Provide the [x, y] coordinate of the cell's center where the given text is located.  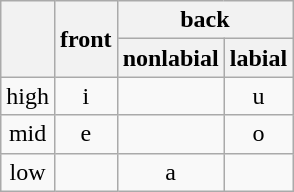
mid [28, 134]
front [86, 39]
low [28, 172]
u [258, 96]
o [258, 134]
e [86, 134]
nonlabial [170, 58]
i [86, 96]
high [28, 96]
labial [258, 58]
back [205, 20]
a [170, 172]
